Return the [x, y] coordinate for the center point of the cell that contains the specified text.  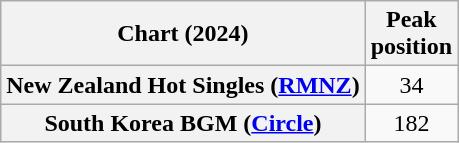
182 [411, 123]
Chart (2024) [183, 34]
New Zealand Hot Singles (RMNZ) [183, 85]
34 [411, 85]
Peakposition [411, 34]
South Korea BGM (Circle) [183, 123]
